Return the [X, Y] coordinate for the center point of the cell that contains the specified text.  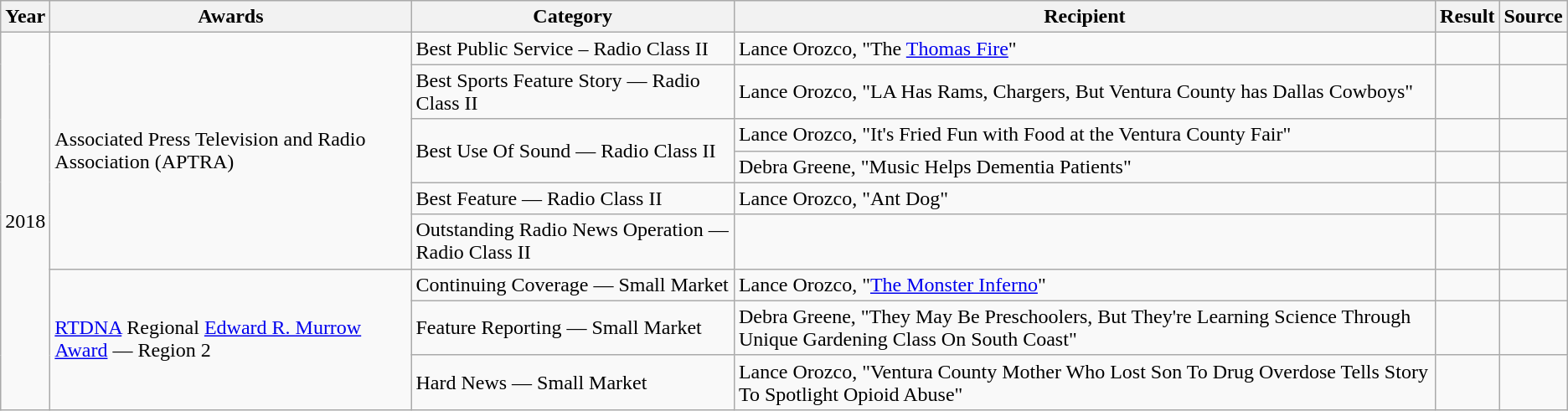
Lance Orozco, "It's Fried Fun with Food at the Ventura County Fair" [1084, 135]
Associated Press Television and Radio Association (APTRA) [231, 151]
Best Sports Feature Story — Radio Class II [573, 92]
RTDNA Regional Edward R. Murrow Award — Region 2 [231, 339]
Lance Orozco, "LA Has Rams, Chargers, But Ventura County has Dallas Cowboys" [1084, 92]
2018 [25, 221]
Hard News — Small Market [573, 382]
Debra Greene, "Music Helps Dementia Patients" [1084, 167]
Recipient [1084, 17]
Result [1467, 17]
Best Use Of Sound — Radio Class II [573, 151]
Awards [231, 17]
Year [25, 17]
Category [573, 17]
Feature Reporting — Small Market [573, 328]
Debra Greene, "They May Be Preschoolers, But They're Learning Science Through Unique Gardening Class On South Coast" [1084, 328]
Lance Orozco, "Ventura County Mother Who Lost Son To Drug Overdose Tells Story To Spotlight Opioid Abuse" [1084, 382]
Best Public Service – Radio Class II [573, 49]
Lance Orozco, "The Monster Inferno" [1084, 285]
Continuing Coverage — Small Market [573, 285]
Outstanding Radio News Operation — Radio Class II [573, 241]
Lance Orozco, "Ant Dog" [1084, 198]
Source [1533, 17]
Lance Orozco, "The Thomas Fire" [1084, 49]
Best Feature — Radio Class II [573, 198]
